Determine the (x, y) coordinate at the center of the cell enclosing the given text.  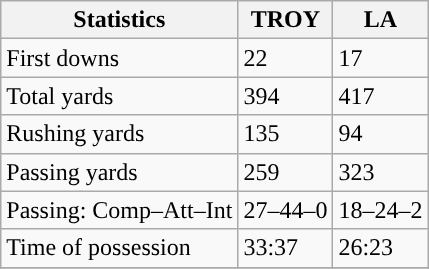
Passing yards (120, 172)
394 (286, 96)
LA (380, 20)
Time of possession (120, 248)
22 (286, 58)
First downs (120, 58)
Rushing yards (120, 134)
26:23 (380, 248)
259 (286, 172)
27–44–0 (286, 210)
Passing: Comp–Att–Int (120, 210)
417 (380, 96)
323 (380, 172)
33:37 (286, 248)
135 (286, 134)
Total yards (120, 96)
TROY (286, 20)
17 (380, 58)
Statistics (120, 20)
18–24–2 (380, 210)
94 (380, 134)
